Pinpoint the cell where the given text exists, returning its (X, Y) midpoint coordinate. 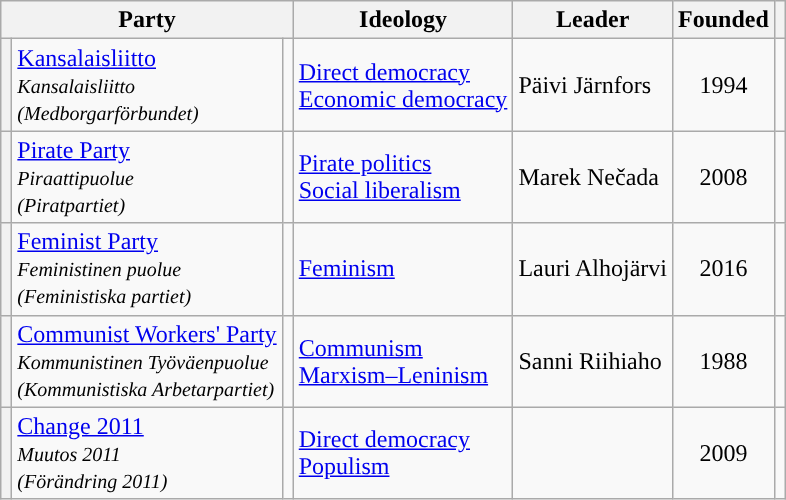
Feminist PartyFeministinen puolue(Feministiska partiet) (147, 269)
Sanni Riihiaho (593, 361)
Communist Workers' PartyKommunistinen Työväenpuolue(Kommunistiska Arbetarpartiet) (147, 361)
Päivi Järnfors (593, 85)
2009 (724, 453)
2008 (724, 177)
Direct democracyEconomic democracy (403, 85)
Party (147, 20)
Pirate PartyPiraattipuolue(Piratpartiet) (147, 177)
Direct democracyPopulism (403, 453)
Lauri Alhojärvi (593, 269)
Founded (724, 20)
Feminism (403, 269)
Marek Nečada (593, 177)
2016 (724, 269)
KansalaisliittoKansalaisliitto(Medborgarförbundet) (147, 85)
Pirate politicsSocial liberalism (403, 177)
1988 (724, 361)
Leader (593, 20)
Ideology (403, 20)
Change 2011Muutos 2011(Förändring 2011) (147, 453)
CommunismMarxism–Leninism (403, 361)
1994 (724, 85)
